Detect which cell encompasses the target text, then output its [x, y] center coordinate. 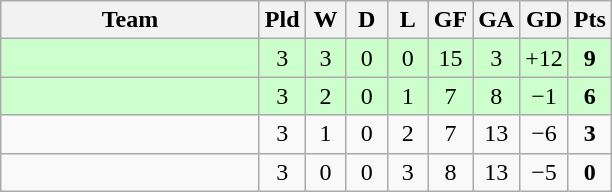
W [326, 20]
D [366, 20]
Pts [590, 20]
Pld [282, 20]
L [408, 20]
9 [590, 58]
Team [130, 20]
15 [450, 58]
−6 [544, 134]
GF [450, 20]
−5 [544, 172]
GA [496, 20]
GD [544, 20]
6 [590, 96]
−1 [544, 96]
+12 [544, 58]
